Find where the given text appears and provide that cell's center as (X, Y) coordinate. 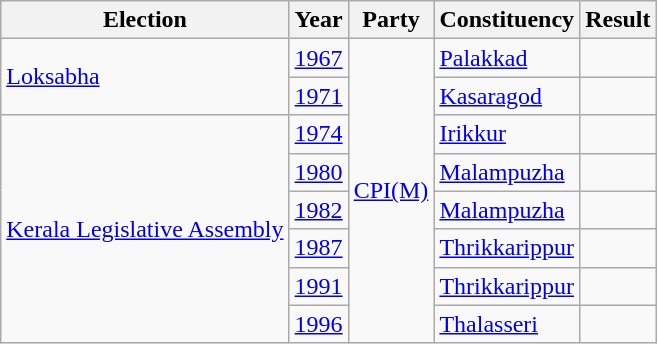
Result (618, 20)
1991 (318, 286)
Constituency (507, 20)
1967 (318, 58)
CPI(M) (391, 191)
1982 (318, 210)
Kerala Legislative Assembly (145, 229)
Irikkur (507, 134)
1987 (318, 248)
Party (391, 20)
1996 (318, 324)
Palakkad (507, 58)
Loksabha (145, 77)
Election (145, 20)
Year (318, 20)
1980 (318, 172)
1971 (318, 96)
Kasaragod (507, 96)
Thalasseri (507, 324)
1974 (318, 134)
